Provide the [X, Y] coordinate of the cell's center where the given text is located.  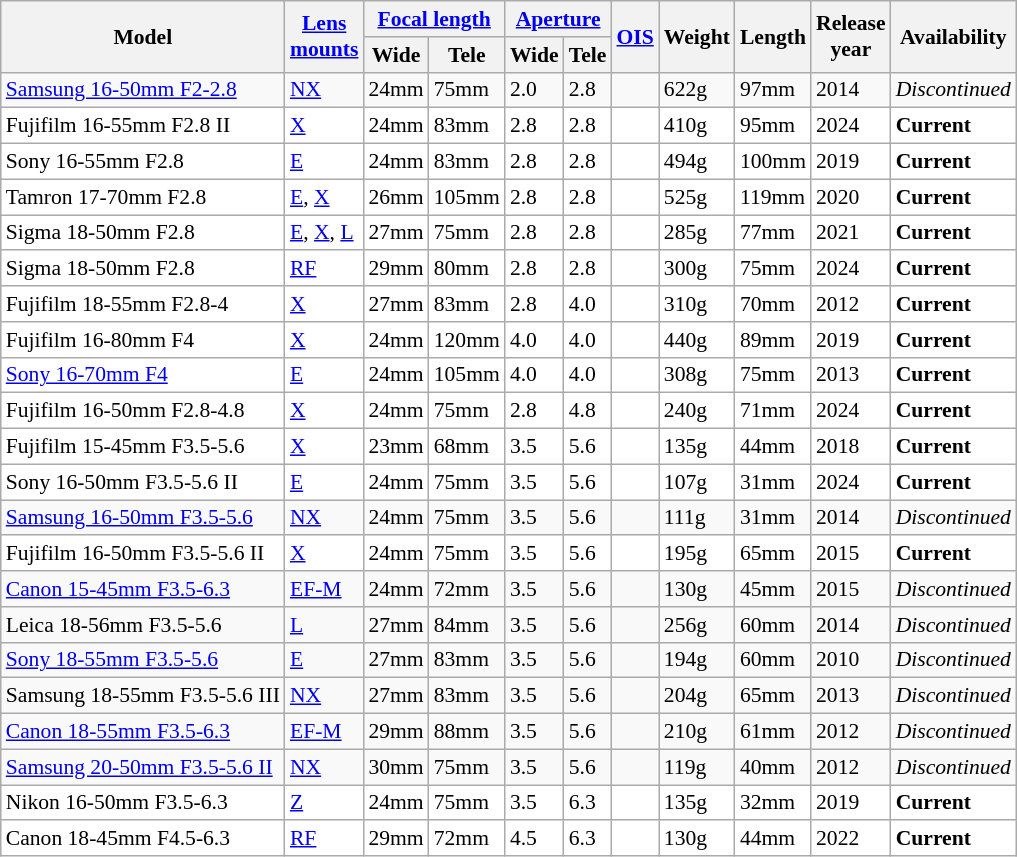
210g [697, 732]
Releaseyear [851, 36]
88mm [467, 732]
2022 [851, 839]
Canon 18-45mm F4.5-6.3 [143, 839]
95mm [773, 126]
61mm [773, 732]
E, X [324, 197]
89mm [773, 340]
Samsung 16-50mm F2-2.8 [143, 90]
L [324, 625]
Model [143, 36]
97mm [773, 90]
410g [697, 126]
30mm [396, 767]
525g [697, 197]
119mm [773, 197]
622g [697, 90]
E, X, L [324, 233]
Samsung 20-50mm F3.5-5.6 II [143, 767]
2020 [851, 197]
Canon 18-55mm F3.5-6.3 [143, 732]
Leica 18-56mm F3.5-5.6 [143, 625]
2010 [851, 660]
68mm [467, 447]
70mm [773, 304]
Nikon 16-50mm F3.5-6.3 [143, 803]
100mm [773, 162]
310g [697, 304]
26mm [396, 197]
194g [697, 660]
Length [773, 36]
Focal length [434, 19]
Fujifilm 16-80mm F4 [143, 340]
300g [697, 269]
120mm [467, 340]
Fujifilm 16-50mm F2.8-4.8 [143, 411]
440g [697, 340]
Aperture [558, 19]
2018 [851, 447]
4.8 [588, 411]
77mm [773, 233]
Sony 16-50mm F3.5-5.6 II [143, 482]
32mm [773, 803]
Fujifilm 18-55mm F2.8-4 [143, 304]
Samsung 16-50mm F3.5-5.6 [143, 518]
Canon 15-45mm F3.5-6.3 [143, 589]
Fujifilm 15-45mm F3.5-5.6 [143, 447]
4.5 [534, 839]
Sony 16-70mm F4 [143, 375]
119g [697, 767]
45mm [773, 589]
204g [697, 696]
494g [697, 162]
71mm [773, 411]
285g [697, 233]
OIS [634, 36]
2.0 [534, 90]
111g [697, 518]
107g [697, 482]
195g [697, 554]
240g [697, 411]
80mm [467, 269]
40mm [773, 767]
Samsung 18-55mm F3.5-5.6 III [143, 696]
23mm [396, 447]
Sony 18-55mm F3.5-5.6 [143, 660]
84mm [467, 625]
308g [697, 375]
Fujifilm 16-50mm F3.5-5.6 II [143, 554]
2021 [851, 233]
Weight [697, 36]
Z [324, 803]
Tamron 17-70mm F2.8 [143, 197]
Sony 16-55mm F2.8 [143, 162]
Availability [954, 36]
Lensmounts [324, 36]
256g [697, 625]
Fujifilm 16-55mm F2.8 II [143, 126]
